For the text-containing cell, return its midpoint in [X, Y] coordinate format. 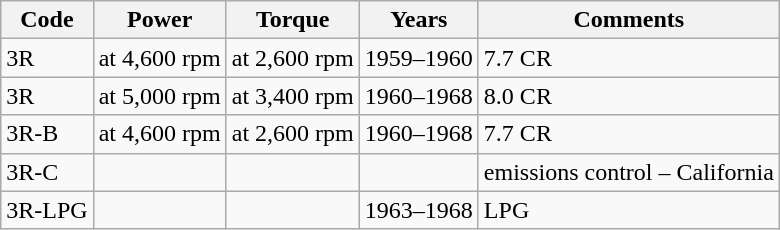
3R-LPG [47, 210]
LPG [628, 210]
emissions control – California [628, 172]
1959–1960 [418, 58]
3R-C [47, 172]
at 5,000 rpm [160, 96]
Years [418, 20]
Torque [292, 20]
8.0 CR [628, 96]
Comments [628, 20]
3R-B [47, 134]
Code [47, 20]
1963–1968 [418, 210]
at 3,400 rpm [292, 96]
Power [160, 20]
